From the cell containing the given text, extract its center point as (X, Y) coordinate. 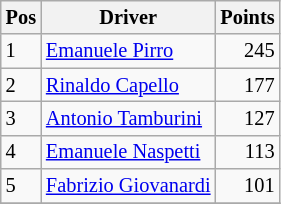
101 (247, 186)
Fabrizio Giovanardi (128, 186)
177 (247, 85)
Emanuele Naspetti (128, 152)
3 (21, 118)
Antonio Tamburini (128, 118)
5 (21, 186)
4 (21, 152)
245 (247, 51)
Pos (21, 17)
Emanuele Pirro (128, 51)
113 (247, 152)
Driver (128, 17)
1 (21, 51)
127 (247, 118)
Points (247, 17)
2 (21, 85)
Rinaldo Capello (128, 85)
